Detect which cell encompasses the target text, then output its [x, y] center coordinate. 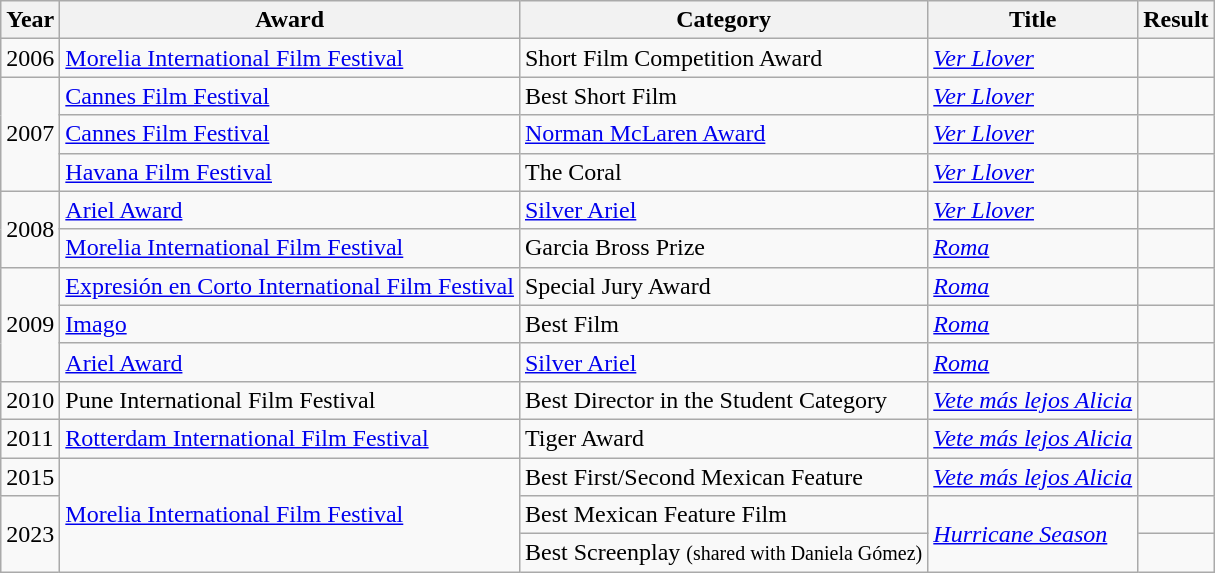
Award [290, 20]
Best Short Film [723, 96]
Category [723, 20]
Best Film [723, 324]
Best Screenplay (shared with Daniela Gómez) [723, 553]
Hurricane Season [1033, 534]
Short Film Competition Award [723, 58]
Pune International Film Festival [290, 400]
Year [30, 20]
Best First/Second Mexican Feature [723, 477]
2023 [30, 534]
Result [1176, 20]
2006 [30, 58]
2009 [30, 324]
Title [1033, 20]
2015 [30, 477]
Expresión en Corto International Film Festival [290, 286]
2007 [30, 134]
2011 [30, 438]
Norman McLaren Award [723, 134]
Garcia Bross Prize [723, 248]
Havana Film Festival [290, 172]
Special Jury Award [723, 286]
Imago [290, 324]
Rotterdam International Film Festival [290, 438]
Best Director in the Student Category [723, 400]
2010 [30, 400]
Tiger Award [723, 438]
The Coral [723, 172]
Best Mexican Feature Film [723, 515]
2008 [30, 229]
